Provide the (X, Y) coordinate of the cell's center where the given text is located.  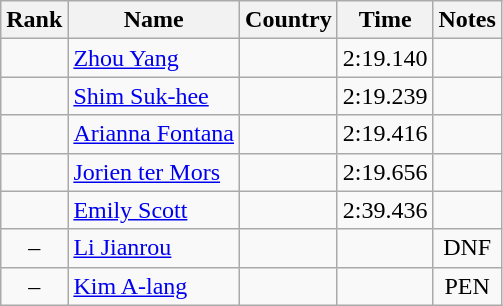
Arianna Fontana (154, 134)
Jorien ter Mors (154, 172)
Time (385, 20)
Li Jianrou (154, 248)
Rank (34, 20)
2:19.239 (385, 96)
PEN (467, 286)
Shim Suk-hee (154, 96)
Country (289, 20)
2:19.656 (385, 172)
2:39.436 (385, 210)
Kim A-lang (154, 286)
Emily Scott (154, 210)
2:19.140 (385, 58)
2:19.416 (385, 134)
Notes (467, 20)
Zhou Yang (154, 58)
Name (154, 20)
DNF (467, 248)
